From the cell containing the given text, extract its center point as (x, y) coordinate. 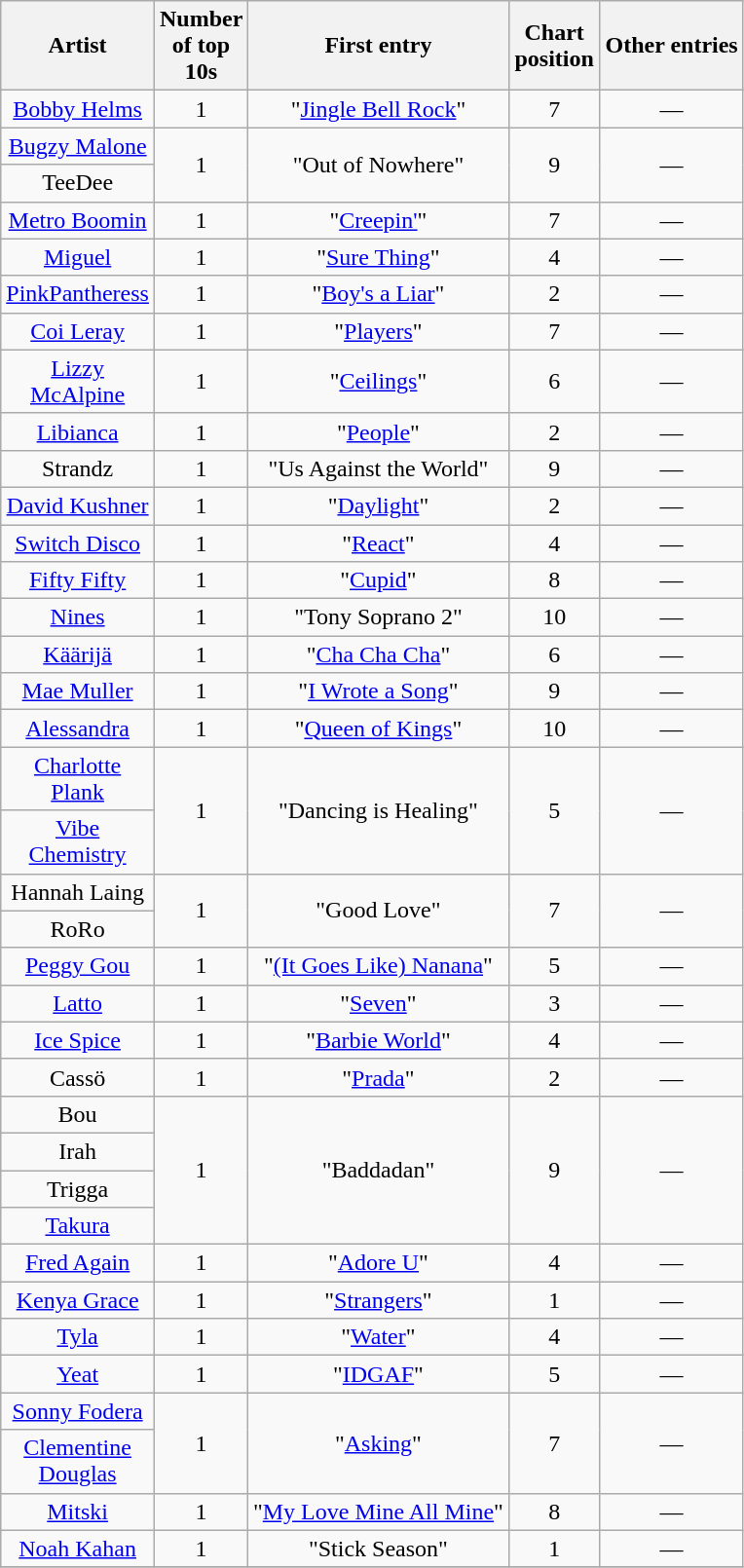
"Stick Season" (378, 1549)
Bugzy Malone (78, 146)
"Baddadan" (378, 1170)
"Boy's a Liar" (378, 294)
"React" (378, 542)
"Sure Thing" (378, 257)
"(It Goes Like) Nanana" (378, 966)
"People" (378, 431)
TeeDee (78, 183)
David Kushner (78, 505)
Mitski (78, 1512)
Kenya Grace (78, 1300)
"Players" (378, 331)
Fifty Fifty (78, 580)
"Jingle Bell Rock" (378, 109)
Miguel (78, 257)
"Us Against the World" (378, 468)
Coi Leray (78, 331)
Trigga (78, 1189)
RoRo (78, 929)
Clementine Douglas (78, 1461)
Peggy Gou (78, 966)
"Prada" (378, 1077)
"Barbie World" (378, 1040)
Latto (78, 1003)
"Water" (378, 1337)
"Strangers" (378, 1300)
"My Love Mine All Mine" (378, 1512)
Yeat (78, 1374)
Charlotte Plank (78, 779)
Alessandra (78, 728)
"Cupid" (378, 580)
Number of top 10s (201, 46)
Other entries (672, 46)
Lizzy McAlpine (78, 382)
"Adore U" (378, 1263)
Strandz (78, 468)
Tyla (78, 1337)
"Cha Cha Cha" (378, 654)
Fred Again (78, 1263)
Metro Boomin (78, 220)
Noah Kahan (78, 1549)
Libianca (78, 431)
"Good Love" (378, 911)
"Seven" (378, 1003)
Irah (78, 1151)
Cassö (78, 1077)
Sonny Fodera (78, 1411)
Mae Muller (78, 691)
First entry (378, 46)
Käärijä (78, 654)
"I Wrote a Song" (378, 691)
Vibe Chemistry (78, 841)
PinkPantheress (78, 294)
Hannah Laing (78, 892)
"Dancing is Healing" (378, 810)
"IDGAF" (378, 1374)
"Tony Soprano 2" (378, 617)
"Ceilings" (378, 382)
"Out of Nowhere" (378, 165)
3 (554, 1003)
Ice Spice (78, 1040)
Switch Disco (78, 542)
Bou (78, 1114)
Artist (78, 46)
"Queen of Kings" (378, 728)
Chart position (554, 46)
"Daylight" (378, 505)
Takura (78, 1226)
"Asking" (378, 1443)
"Creepin'" (378, 220)
Nines (78, 617)
Bobby Helms (78, 109)
